Scan for the cell matching the given text and deliver its [X, Y] coordinate at center. 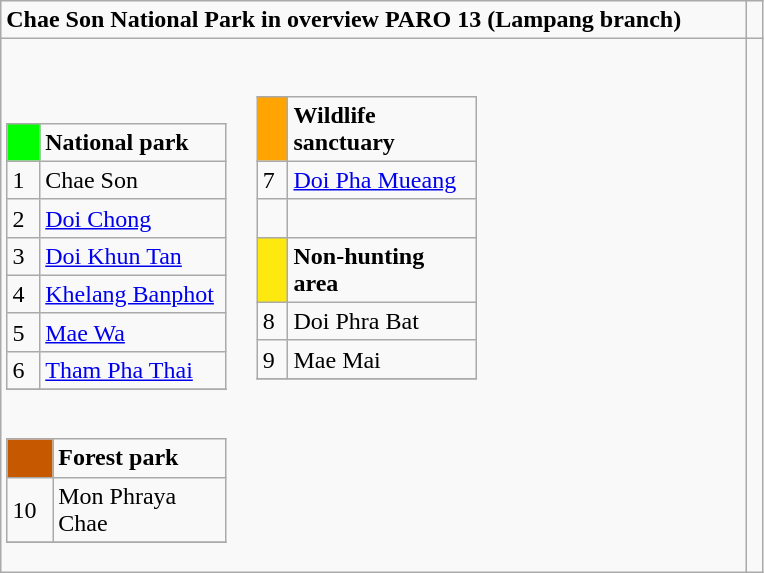
Mae Wa [133, 332]
3 [24, 256]
4 [24, 294]
7 [272, 180]
6 [24, 370]
Non-hunting area [382, 270]
Tham Pha Thai [133, 370]
Wildlife sanctuary [382, 128]
2 [24, 218]
Mae Mai [382, 359]
Doi Chong [133, 218]
Doi Khun Tan [133, 256]
Doi Phra Bat [382, 321]
9 [272, 359]
Khelang Banphot [133, 294]
Forest park [140, 458]
National park [133, 142]
Doi Pha Mueang [382, 180]
Mon Phraya Chae [140, 510]
8 [272, 321]
5 [24, 332]
Chae Son [133, 180]
Chae Son National Park in overview PARO 13 (Lampang branch) [374, 20]
1 [24, 180]
10 [30, 510]
